Determine the (x, y) coordinate at the center of the cell enclosing the given text.  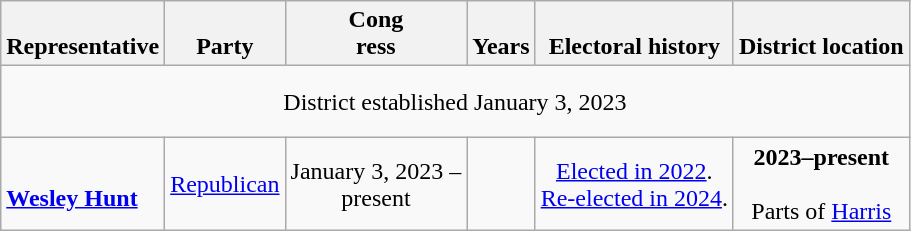
Republican (225, 184)
Party (225, 34)
Congress (376, 34)
District established January 3, 2023 (455, 102)
2023–presentParts of Harris (821, 184)
Years (501, 34)
January 3, 2023 –present (376, 184)
Elected in 2022.Re-elected in 2024. (634, 184)
Representative (83, 34)
District location (821, 34)
Wesley Hunt (83, 184)
Electoral history (634, 34)
